Provide the (x, y) coordinate of the cell's center where the given text is located.  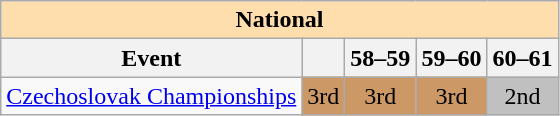
59–60 (452, 58)
National (280, 20)
Event (152, 58)
58–59 (380, 58)
Czechoslovak Championships (152, 96)
2nd (522, 96)
60–61 (522, 58)
